Search for the cell housing the specified text and yield its (x, y) center coordinate. 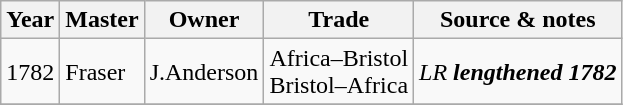
Source & notes (518, 20)
J.Anderson (204, 72)
Master (102, 20)
LR lengthened 1782 (518, 72)
Africa–BristolBristol–Africa (339, 72)
Owner (204, 20)
Fraser (102, 72)
Year (30, 20)
Trade (339, 20)
1782 (30, 72)
